Provide the (X, Y) coordinate of the cell's center where the given text is located.  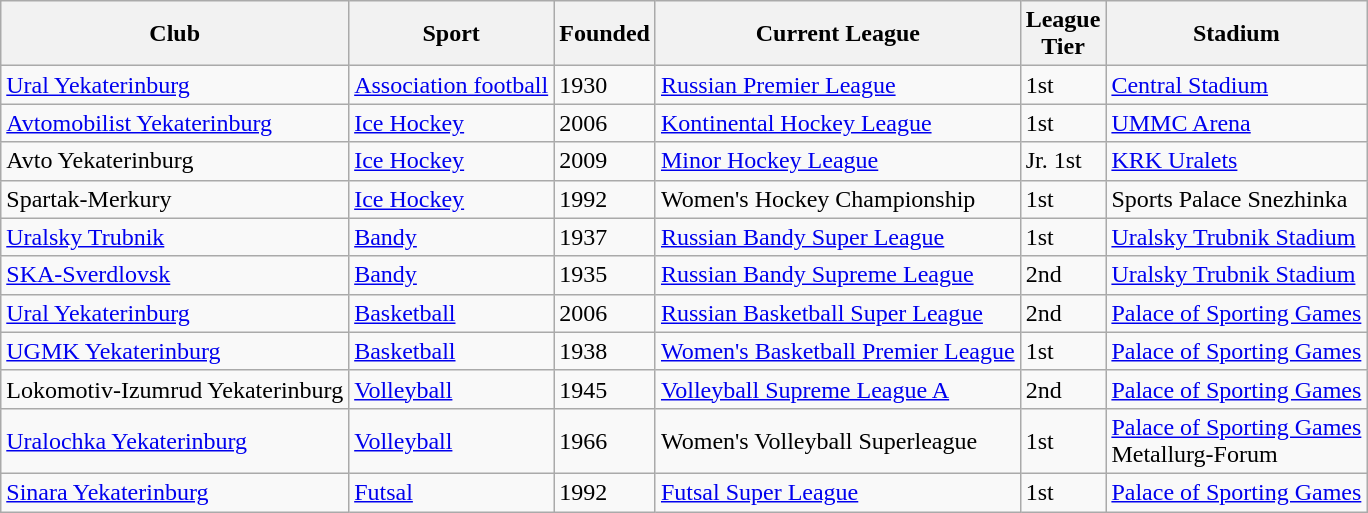
Women's Hockey Championship (838, 199)
Avto Yekaterinburg (175, 161)
Sports Palace Snezhinka (1236, 199)
SKA-Sverdlovsk (175, 275)
LeagueTier (1063, 34)
Women's Basketball Premier League (838, 351)
Russian Bandy Super League (838, 237)
Current League (838, 34)
Russian Bandy Supreme League (838, 275)
1945 (605, 389)
Association football (452, 85)
1935 (605, 275)
1966 (605, 440)
1937 (605, 237)
Stadium (1236, 34)
Uralochka Yekaterinburg (175, 440)
Russian Basketball Super League (838, 313)
Avtomobilist Yekaterinburg (175, 123)
Kontinental Hockey League (838, 123)
Jr. 1st (1063, 161)
UMMC Arena (1236, 123)
Lokomotiv-Izumrud Yekaterinburg (175, 389)
Uralsky Trubnik (175, 237)
Spartak-Merkury (175, 199)
Founded (605, 34)
Sport (452, 34)
Women's Volleyball Superleague (838, 440)
Minor Hockey League (838, 161)
2009 (605, 161)
KRK Uralets (1236, 161)
Russian Premier League (838, 85)
Club (175, 34)
Central Stadium (1236, 85)
Futsal Super League (838, 492)
UGMK Yekaterinburg (175, 351)
Palace of Sporting Games Metallurg-Forum (1236, 440)
Futsal (452, 492)
1930 (605, 85)
Volleyball Supreme League A (838, 389)
Sinara Yekaterinburg (175, 492)
1938 (605, 351)
